From the cell containing the given text, extract its center point as (x, y) coordinate. 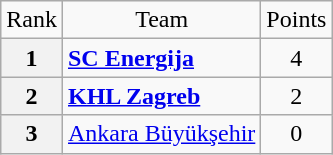
Team (161, 20)
Rank (32, 20)
SC Energija (161, 58)
Points (296, 20)
Ankara Büyükşehir (161, 134)
KHL Zagreb (161, 96)
0 (296, 134)
1 (32, 58)
3 (32, 134)
4 (296, 58)
